Extract the [X, Y] coordinate from the center of the cell holding the provided text.  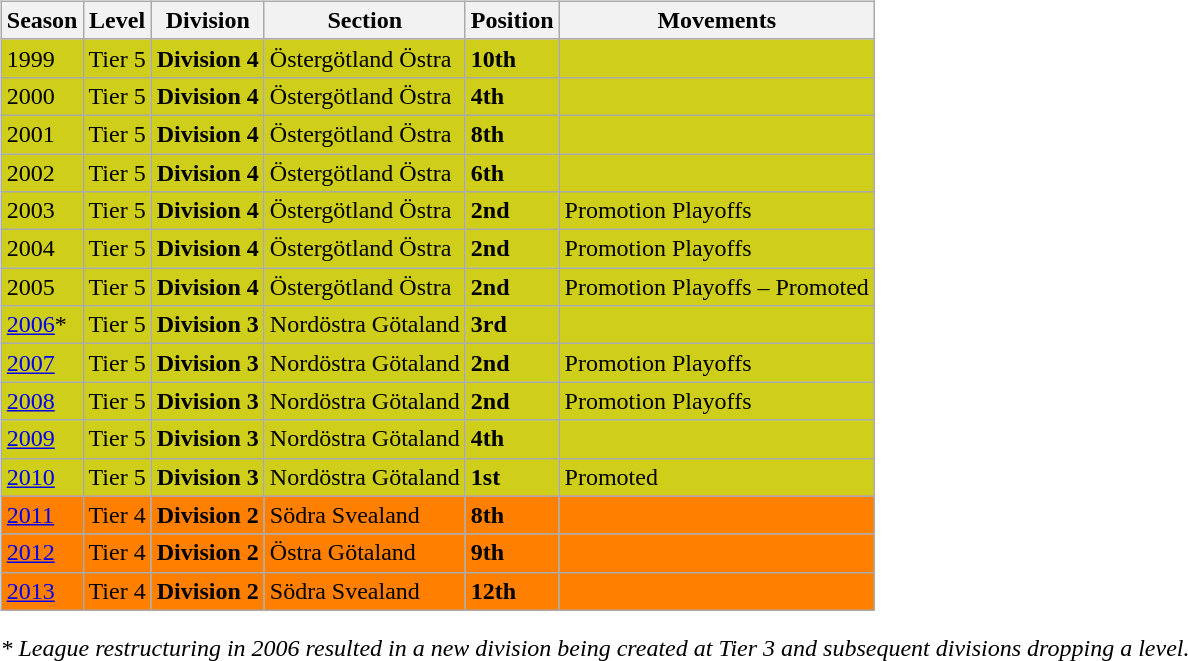
6th [512, 173]
Position [512, 20]
2000 [42, 96]
2004 [42, 249]
2013 [42, 591]
2008 [42, 401]
Season [42, 20]
2007 [42, 363]
2010 [42, 477]
2012 [42, 553]
Promoted [716, 477]
Section [364, 20]
3rd [512, 325]
2001 [42, 134]
2003 [42, 211]
2005 [42, 287]
2002 [42, 173]
Movements [716, 20]
9th [512, 553]
1999 [42, 58]
2009 [42, 439]
10th [512, 58]
2011 [42, 515]
Östra Götaland [364, 553]
Division [208, 20]
1st [512, 477]
12th [512, 591]
Promotion Playoffs – Promoted [716, 287]
2006* [42, 325]
Level [117, 20]
